Output the (X, Y) coordinate of the center of the cell containing the given text.  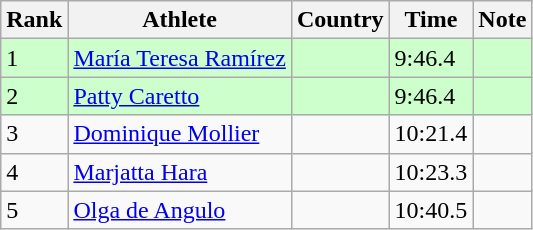
2 (34, 96)
Time (431, 20)
Dominique Mollier (180, 134)
1 (34, 58)
Olga de Angulo (180, 210)
María Teresa Ramírez (180, 58)
Marjatta Hara (180, 172)
Patty Caretto (180, 96)
3 (34, 134)
10:21.4 (431, 134)
Rank (34, 20)
Country (340, 20)
4 (34, 172)
Note (502, 20)
10:23.3 (431, 172)
10:40.5 (431, 210)
5 (34, 210)
Athlete (180, 20)
